Return the (x, y) coordinate for the center point of the cell that contains the specified text.  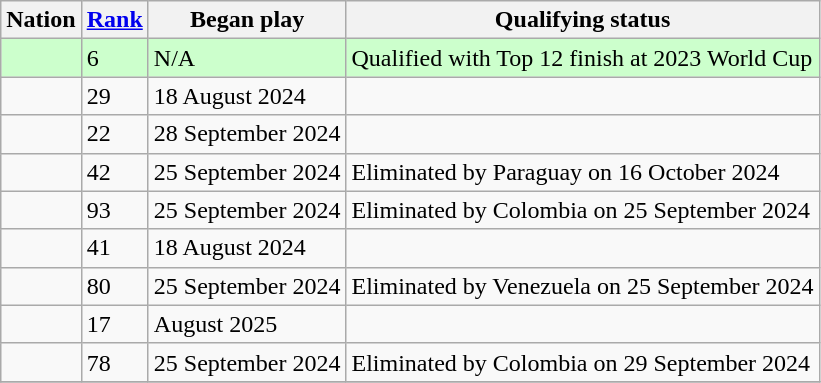
N/A (247, 58)
17 (114, 324)
80 (114, 286)
Eliminated by Paraguay on 16 October 2024 (582, 172)
August 2025 (247, 324)
22 (114, 134)
Qualifying status (582, 20)
28 September 2024 (247, 134)
78 (114, 362)
93 (114, 210)
Eliminated by Colombia on 25 September 2024 (582, 210)
42 (114, 172)
Eliminated by Colombia on 29 September 2024 (582, 362)
29 (114, 96)
Eliminated by Venezuela on 25 September 2024 (582, 286)
Qualified with Top 12 finish at 2023 World Cup (582, 58)
Nation (41, 20)
41 (114, 248)
Began play (247, 20)
Rank (114, 20)
6 (114, 58)
